Return the [X, Y] coordinate for the center point of the cell that contains the specified text.  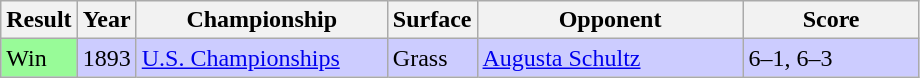
Augusta Schultz [610, 58]
U.S. Championships [262, 58]
Win [39, 58]
Score [831, 20]
1893 [106, 58]
Surface [432, 20]
Championship [262, 20]
Opponent [610, 20]
6–1, 6–3 [831, 58]
Grass [432, 58]
Year [106, 20]
Result [39, 20]
